Locate the cell with the specified text and output its [X, Y] center coordinate. 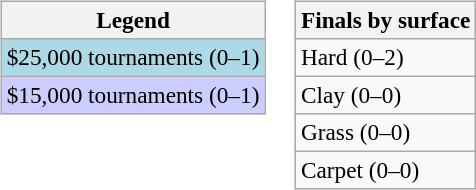
Grass (0–0) [386, 133]
Legend [133, 20]
Finals by surface [386, 20]
$15,000 tournaments (0–1) [133, 95]
Hard (0–2) [386, 57]
Clay (0–0) [386, 95]
$25,000 tournaments (0–1) [133, 57]
Carpet (0–0) [386, 171]
